Output the [X, Y] coordinate of the center of the cell containing the given text.  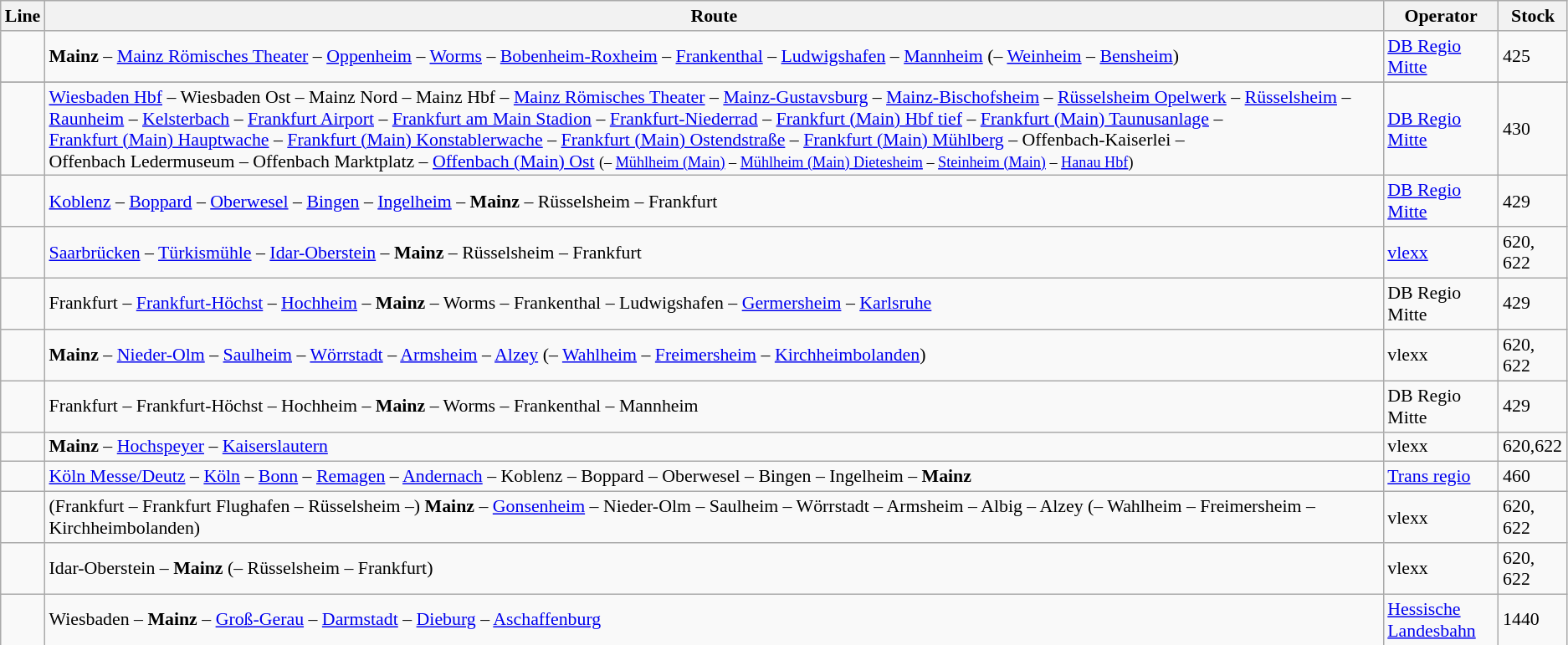
Frankfurt – Frankfurt-Höchst – Hochheim – Mainz – Worms – Frankenthal – Ludwigshafen – Germersheim – Karlsruhe [714, 303]
425 [1533, 55]
Köln Messe/Deutz – Köln – Bonn – Remagen – Andernach – Koblenz – Boppard – Oberwesel – Bingen – Ingelheim – Mainz [714, 476]
620,622 [1533, 447]
Mainz – Nieder-Olm – Saulheim – Wörrstadt – Armsheim – Alzey (– Wahlheim – Freimersheim – Kirchheimbolanden) [714, 355]
Operator [1441, 15]
Hessische Landesbahn [1441, 619]
Mainz – Mainz Römisches Theater – Oppenheim – Worms – Bobenheim-Roxheim – Frankenthal – Ludwigshafen – Mannheim (– Weinheim – Bensheim) [714, 55]
Trans regio [1441, 476]
Mainz – Hochspeyer – Kaiserslautern [714, 447]
Wiesbaden – Mainz – Groß-Gerau – Darmstadt – Dieburg – Aschaffenburg [714, 619]
Stock [1533, 15]
Frankfurt – Frankfurt-Höchst – Hochheim – Mainz – Worms – Frankenthal – Mannheim [714, 405]
Route [714, 15]
Saarbrücken – Türkismühle – Idar-Oberstein – Mainz – Rüsselsheim – Frankfurt [714, 253]
Line [23, 15]
Idar-Oberstein – Mainz (– Rüsselsheim – Frankfurt) [714, 567]
Koblenz – Boppard – Oberwesel – Bingen – Ingelheim – Mainz – Rüsselsheim – Frankfurt [714, 201]
1440 [1533, 619]
460 [1533, 476]
430 [1533, 128]
